Output the (x, y) coordinate of the center of the cell containing the given text.  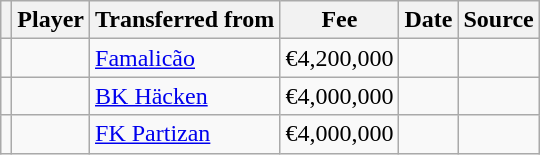
€4,200,000 (340, 58)
Fee (340, 20)
FK Partizan (185, 134)
Famalicão (185, 58)
BK Häcken (185, 96)
Source (498, 20)
Date (428, 20)
Player (51, 20)
Transferred from (185, 20)
